Output the (x, y) coordinate of the center of the cell containing the given text.  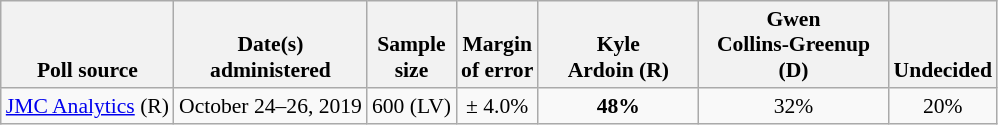
GwenCollins-Greenup (D) (793, 44)
± 4.0% (497, 106)
32% (793, 106)
October 24–26, 2019 (270, 106)
48% (618, 106)
20% (943, 106)
Marginof error (497, 44)
Date(s)administered (270, 44)
Poll source (88, 44)
Undecided (943, 44)
600 (LV) (412, 106)
JMC Analytics (R) (88, 106)
KyleArdoin (R) (618, 44)
Samplesize (412, 44)
